Pinpoint the cell where the given text exists, returning its (x, y) midpoint coordinate. 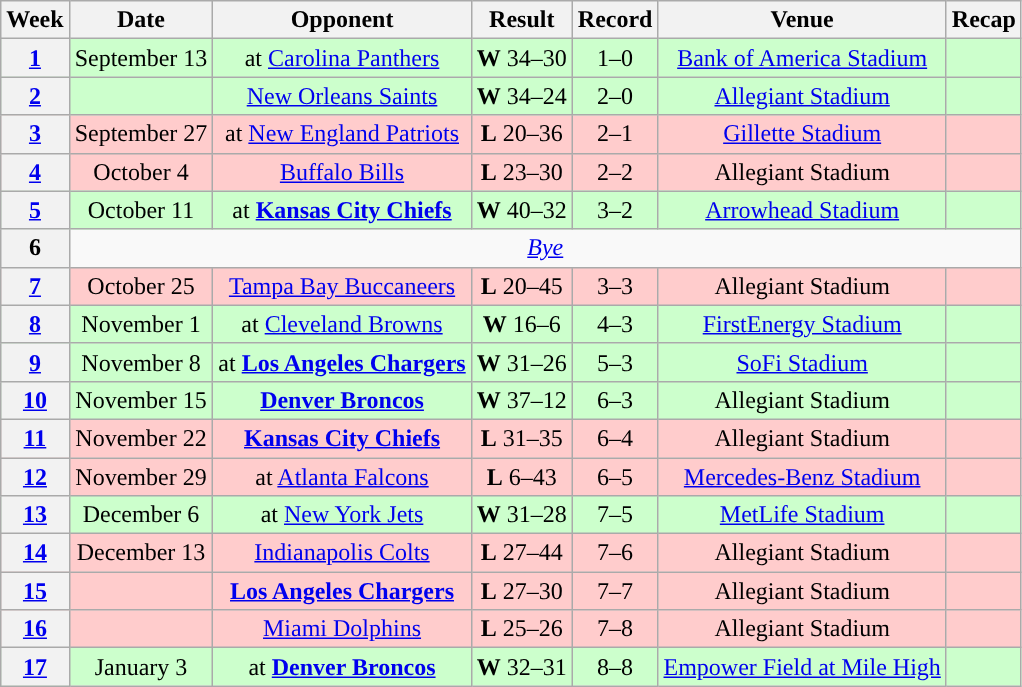
at Cleveland Browns (342, 324)
L 20–45 (522, 286)
W 37–12 (522, 400)
14 (35, 553)
at New England Patriots (342, 134)
October 11 (141, 210)
October 25 (141, 286)
2–0 (615, 96)
at Denver Broncos (342, 667)
L 20–36 (522, 134)
L 23–30 (522, 172)
8 (35, 324)
2–1 (615, 134)
Gillette Stadium (802, 134)
1 (35, 58)
W 34–30 (522, 58)
November 29 (141, 477)
Arrowhead Stadium (802, 210)
9 (35, 362)
W 31–26 (522, 362)
W 40–32 (522, 210)
4 (35, 172)
November 8 (141, 362)
7–5 (615, 515)
FirstEnergy Stadium (802, 324)
Bye (545, 248)
2 (35, 96)
11 (35, 438)
New Orleans Saints (342, 96)
W 31–28 (522, 515)
7 (35, 286)
6–3 (615, 400)
2–2 (615, 172)
Denver Broncos (342, 400)
December 6 (141, 515)
15 (35, 591)
16 (35, 629)
September 13 (141, 58)
January 3 (141, 667)
17 (35, 667)
November 15 (141, 400)
Bank of America Stadium (802, 58)
5 (35, 210)
SoFi Stadium (802, 362)
13 (35, 515)
6–4 (615, 438)
Los Angeles Chargers (342, 591)
W 32–31 (522, 667)
Date (141, 20)
at Los Angeles Chargers (342, 362)
Empower Field at Mile High (802, 667)
Recap (984, 20)
MetLife Stadium (802, 515)
12 (35, 477)
Miami Dolphins (342, 629)
Venue (802, 20)
October 4 (141, 172)
September 27 (141, 134)
W 16–6 (522, 324)
L 27–44 (522, 553)
L 25–26 (522, 629)
7–8 (615, 629)
Opponent (342, 20)
Result (522, 20)
8–8 (615, 667)
L 6–43 (522, 477)
Record (615, 20)
Indianapolis Colts (342, 553)
4–3 (615, 324)
at Carolina Panthers (342, 58)
10 (35, 400)
December 13 (141, 553)
3–3 (615, 286)
1–0 (615, 58)
at Kansas City Chiefs (342, 210)
7–7 (615, 591)
Mercedes-Benz Stadium (802, 477)
Tampa Bay Buccaneers (342, 286)
W 34–24 (522, 96)
7–6 (615, 553)
3–2 (615, 210)
Kansas City Chiefs (342, 438)
at New York Jets (342, 515)
6–5 (615, 477)
at Atlanta Falcons (342, 477)
6 (35, 248)
Buffalo Bills (342, 172)
L 31–35 (522, 438)
November 22 (141, 438)
L 27–30 (522, 591)
November 1 (141, 324)
Week (35, 20)
3 (35, 134)
5–3 (615, 362)
